Detect which cell encompasses the target text, then output its (x, y) center coordinate. 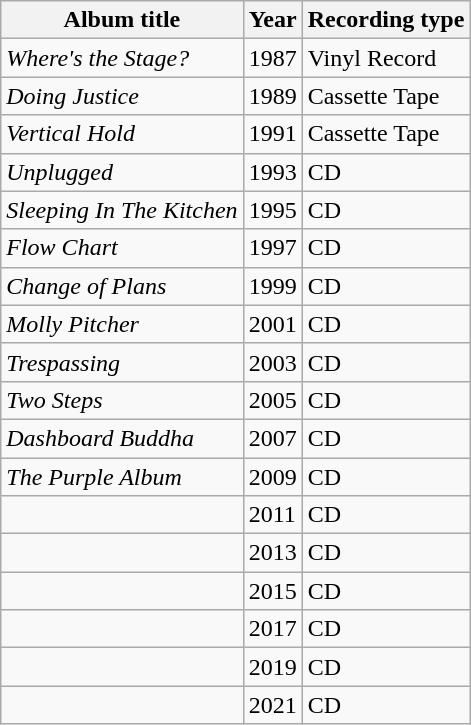
2021 (272, 705)
Recording type (386, 20)
Year (272, 20)
Trespassing (122, 362)
Dashboard Buddha (122, 438)
2011 (272, 515)
Doing Justice (122, 96)
2009 (272, 477)
1997 (272, 248)
1989 (272, 96)
2005 (272, 400)
2001 (272, 324)
Vertical Hold (122, 134)
Sleeping In The Kitchen (122, 210)
2007 (272, 438)
Two Steps (122, 400)
Molly Pitcher (122, 324)
2017 (272, 629)
Album title (122, 20)
The Purple Album (122, 477)
2019 (272, 667)
2015 (272, 591)
1999 (272, 286)
Change of Plans (122, 286)
1987 (272, 58)
Vinyl Record (386, 58)
Where's the Stage? (122, 58)
2013 (272, 553)
1993 (272, 172)
Flow Chart (122, 248)
1995 (272, 210)
1991 (272, 134)
2003 (272, 362)
Unplugged (122, 172)
